For the text-containing cell, return its midpoint in [X, Y] coordinate format. 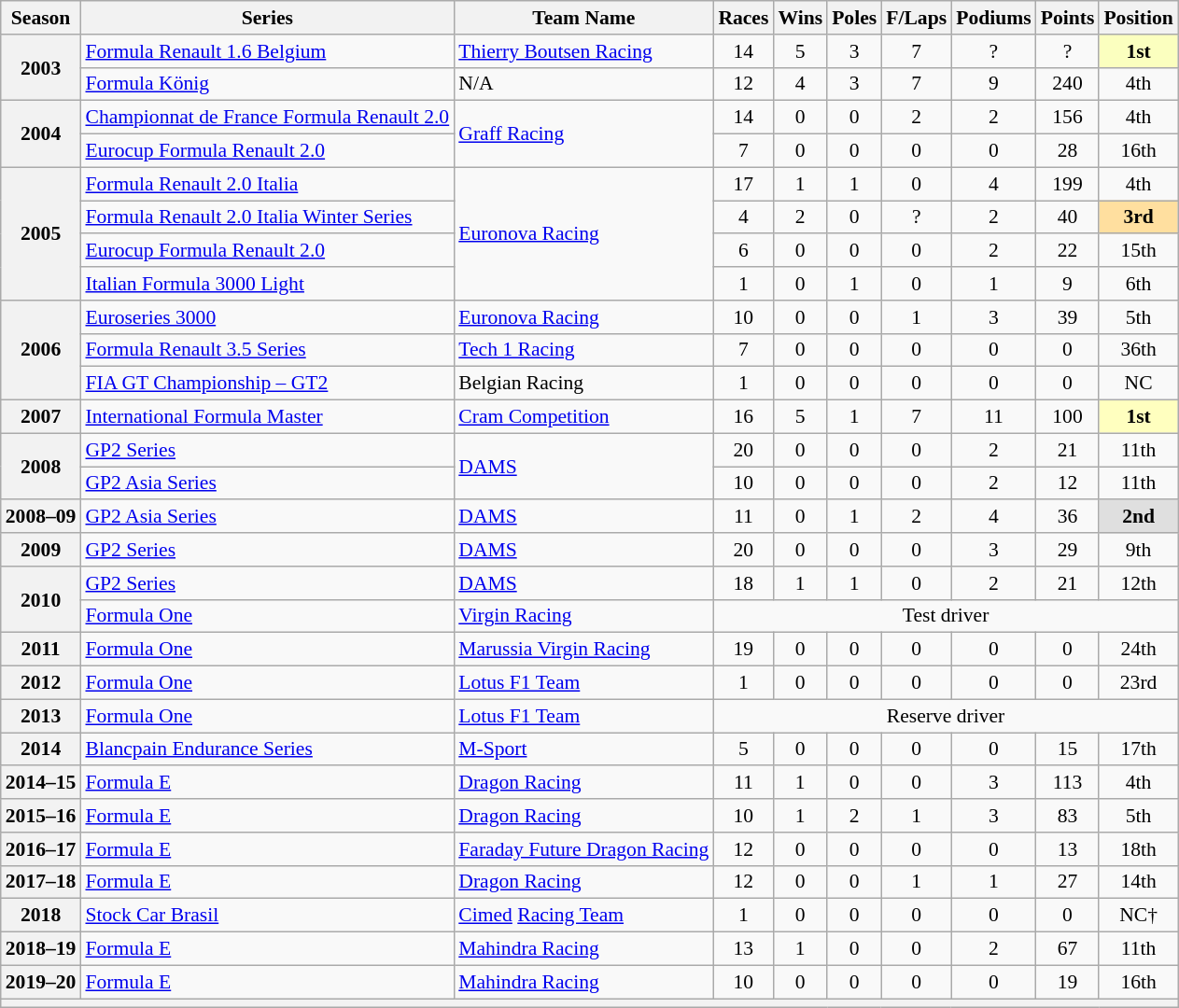
14th [1138, 882]
199 [1068, 184]
22 [1068, 251]
2018 [41, 916]
18th [1138, 849]
Tech 1 Racing [583, 350]
3rd [1138, 217]
2013 [41, 716]
NC† [1138, 916]
83 [1068, 816]
2004 [41, 134]
2012 [41, 683]
28 [1068, 151]
Cram Competition [583, 417]
Marussia Virgin Racing [583, 650]
Wins [800, 18]
2019–20 [41, 982]
2014–15 [41, 783]
2010 [41, 599]
Podiums [993, 18]
Team Name [583, 18]
2007 [41, 417]
Stock Car Brasil [267, 916]
100 [1068, 417]
NC [1138, 384]
2014 [41, 749]
Italian Formula 3000 Light [267, 284]
F/Laps [917, 18]
156 [1068, 118]
24th [1138, 650]
Reserve driver [946, 716]
2018–19 [41, 949]
29 [1068, 550]
2006 [41, 351]
Faraday Future Dragon Racing [583, 849]
Formula Renault 1.6 Belgium [267, 51]
2009 [41, 550]
39 [1068, 317]
Poles [854, 18]
27 [1068, 882]
Formula Renault 3.5 Series [267, 350]
9th [1138, 550]
2008–09 [41, 517]
15th [1138, 251]
240 [1068, 84]
Points [1068, 18]
N/A [583, 84]
Cimed Racing Team [583, 916]
Championnat de France Formula Renault 2.0 [267, 118]
Virgin Racing [583, 616]
2005 [41, 233]
23rd [1138, 683]
2003 [41, 67]
Formula König [267, 84]
2008 [41, 467]
67 [1068, 949]
6 [743, 251]
36 [1068, 517]
International Formula Master [267, 417]
Graff Racing [583, 134]
18 [743, 583]
2016–17 [41, 849]
17 [743, 184]
Blancpain Endurance Series [267, 749]
Test driver [946, 616]
16 [743, 417]
15 [1068, 749]
113 [1068, 783]
Formula Renault 2.0 Italia Winter Series [267, 217]
2017–18 [41, 882]
Euroseries 3000 [267, 317]
FIA GT Championship – GT2 [267, 384]
6th [1138, 284]
17th [1138, 749]
Series [267, 18]
Formula Renault 2.0 Italia [267, 184]
2011 [41, 650]
2nd [1138, 517]
Position [1138, 18]
Belgian Racing [583, 384]
M-Sport [583, 749]
40 [1068, 217]
Races [743, 18]
2015–16 [41, 816]
12th [1138, 583]
Season [41, 18]
36th [1138, 350]
Thierry Boutsen Racing [583, 51]
